Provide the [x, y] coordinate of the cell's center where the given text is located.  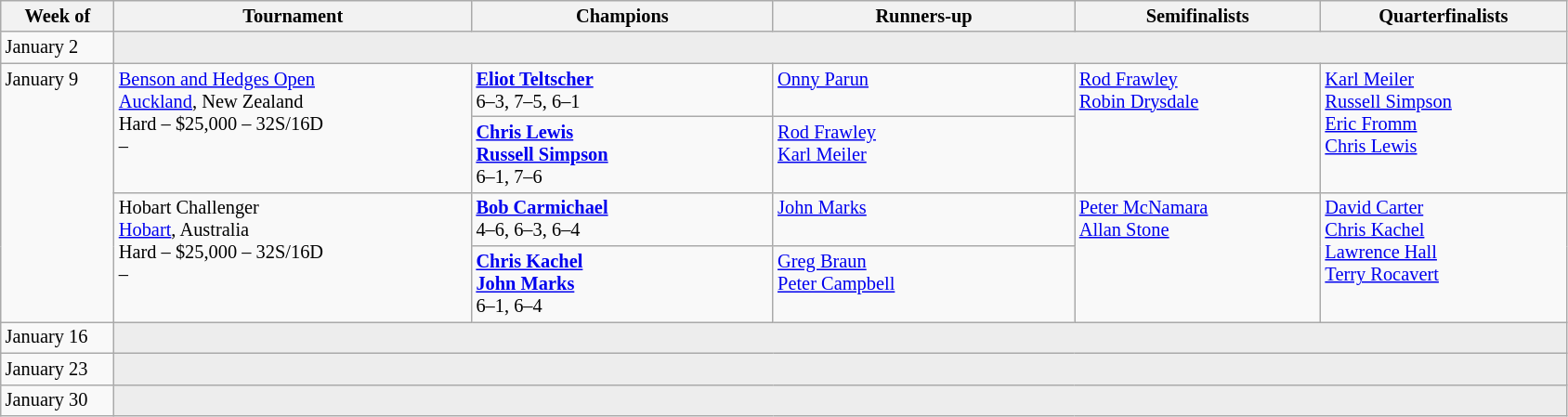
David Carter Chris Kachel Lawrence Hall Terry Rocavert [1444, 256]
Hobart Challenger Hobart, AustraliaHard – $25,000 – 32S/16D – [294, 256]
January 9 [58, 193]
January 30 [58, 400]
Chris Kachel John Marks6–1, 6–4 [622, 284]
Semifinalists [1198, 16]
January 2 [58, 47]
Week of [58, 16]
Chris Lewis Russell Simpson6–1, 7–6 [622, 154]
Onny Parun [923, 90]
Rod Frawley Karl Meiler [923, 154]
January 23 [58, 369]
Rod Frawley Robin Drysdale [1198, 128]
John Marks [923, 219]
Tournament [294, 16]
Karl Meiler Russell Simpson Eric Fromm Chris Lewis [1444, 128]
January 16 [58, 337]
Greg Braun Peter Campbell [923, 284]
Runners-up [923, 16]
Benson and Hedges Open Auckland, New ZealandHard – $25,000 – 32S/16D – [294, 128]
Quarterfinalists [1444, 16]
Eliot Teltscher 6–3, 7–5, 6–1 [622, 90]
Bob Carmichael 4–6, 6–3, 6–4 [622, 219]
Peter McNamara Allan Stone [1198, 256]
Champions [622, 16]
